Return [x, y] of the center of cell containing provided text 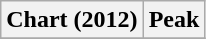
Chart (2012) [72, 20]
Peak [174, 20]
